Find where the given text appears and provide that cell's center as (x, y) coordinate. 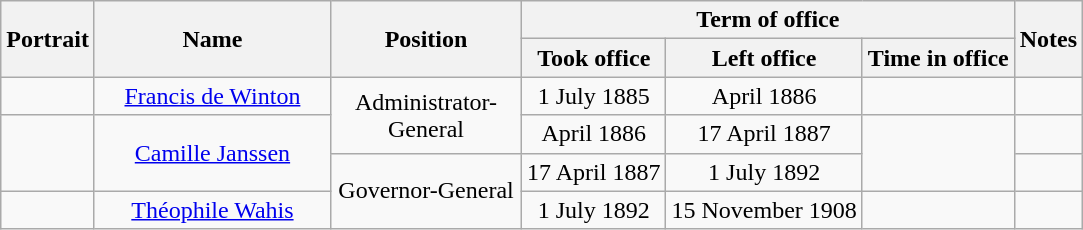
Position (426, 39)
Name (212, 39)
Administrator-General (426, 115)
Governor-General (426, 191)
1 July 1885 (594, 96)
Camille Janssen (212, 153)
Term of office (768, 20)
Portrait (48, 39)
Time in office (938, 58)
Left office (764, 58)
Francis de Winton (212, 96)
Notes (1048, 39)
Théophile Wahis (212, 210)
Took office (594, 58)
15 November 1908 (764, 210)
